Provide the (x, y) coordinate of the cell's center where the given text is located.  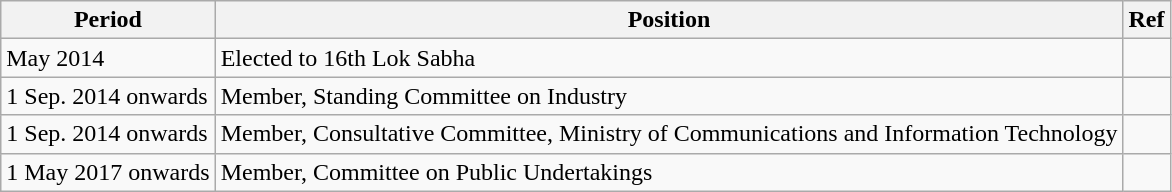
1 May 2017 onwards (108, 172)
Position (669, 20)
May 2014 (108, 58)
Elected to 16th Lok Sabha (669, 58)
Member, Standing Committee on Industry (669, 96)
Ref (1146, 20)
Member, Committee on Public Undertakings (669, 172)
Member, Consultative Committee, Ministry of Communications and Information Technology (669, 134)
Period (108, 20)
